Scan for the cell matching the given text and deliver its [X, Y] coordinate at center. 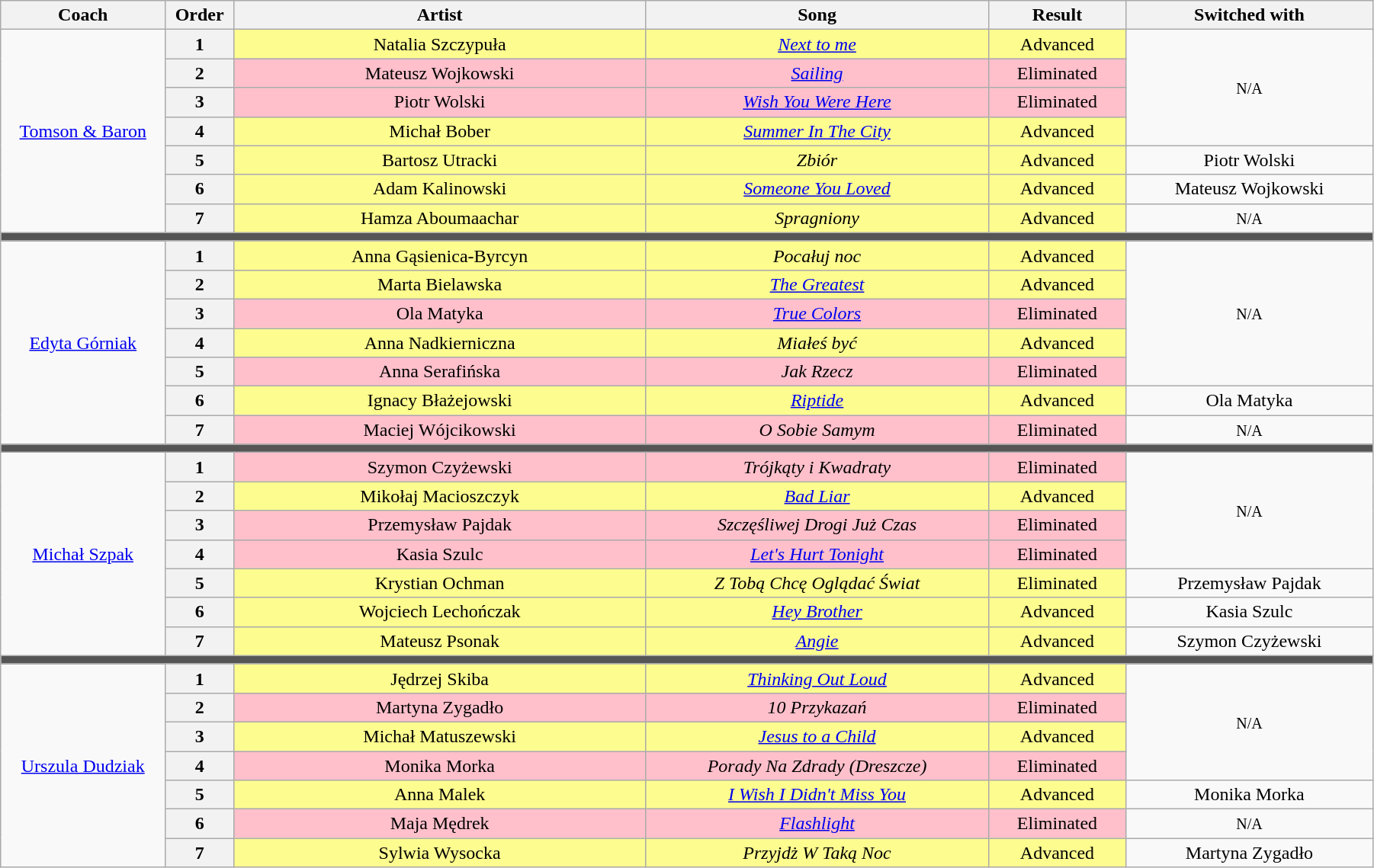
Switched with [1249, 15]
Natalia Szczypuła [440, 44]
Mateusz Psonak [440, 641]
Sylwia Wysocka [440, 853]
Coach [83, 15]
Edyta Górniak [83, 342]
Let's Hurt Tonight [817, 554]
Anna Serafińska [440, 372]
Urszula Dudziak [83, 765]
Wish You Were Here [817, 102]
Anna Gąsienica-Byrcyn [440, 255]
Jędrzej Skiba [440, 678]
Przyjdż W Taką Noc [817, 853]
Flashlight [817, 824]
Szczęśliwej Drogi Już Czas [817, 525]
Artist [440, 15]
Michał Szpak [83, 554]
Mikołaj Macioszczyk [440, 496]
Hey Brother [817, 612]
True Colors [817, 313]
I Wish I Didn't Miss You [817, 795]
Ignacy Błażejowski [440, 401]
Order [200, 15]
Michał Bober [440, 131]
Result [1057, 15]
Jesus to a Child [817, 736]
Anna Nadkierniczna [440, 342]
Bartosz Utracki [440, 160]
Adam Kalinowski [440, 189]
Zbiór [817, 160]
O Sobie Samym [817, 430]
Jak Rzecz [817, 372]
Someone You Loved [817, 189]
Tomson & Baron [83, 131]
Maja Mędrek [440, 824]
Michał Matuszewski [440, 736]
Sailing [817, 73]
Summer In The City [817, 131]
Z Tobą Chcę Oglądać Świat [817, 583]
The Greatest [817, 284]
Porady Na Zdrady (Dreszcze) [817, 766]
10 Przykazań [817, 707]
Wojciech Lechończak [440, 612]
Hamza Aboumaachar [440, 218]
Next to me [817, 44]
Spragniony [817, 218]
Thinking Out Loud [817, 678]
Anna Malek [440, 795]
Marta Bielawska [440, 284]
Trójkąty i Kwadraty [817, 467]
Bad Liar [817, 496]
Song [817, 15]
Maciej Wójcikowski [440, 430]
Riptide [817, 401]
Pocałuj noc [817, 255]
Krystian Ochman [440, 583]
Angie [817, 641]
Miałeś być [817, 342]
